For the text-containing cell, return its midpoint in (X, Y) coordinate format. 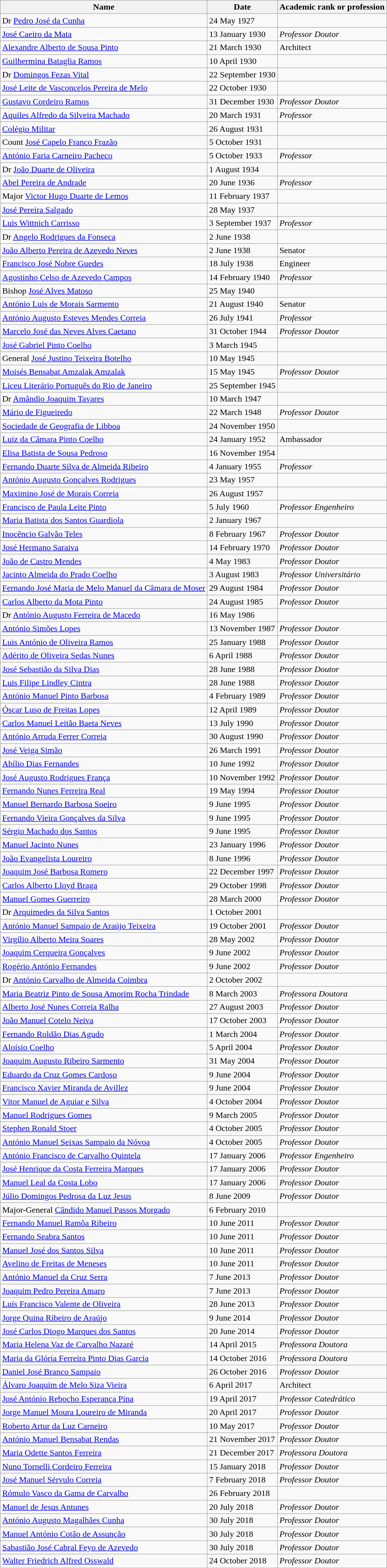
José Leite de Vasconcelos Pereira de Melo (104, 88)
José Carlos Diogo Marques dos Santos (104, 1331)
Dr António Carvalho de Almeida Coimbra (104, 980)
Vitor Manuel de Aguiar e Silva (104, 1102)
Álvaro Joaquim de Melo Siza Vieira (104, 1385)
14 October 2016 (242, 1358)
José Caeiro da Mata (104, 34)
José Sebastião da Silva Dias (104, 669)
Bishop José Alves Matoso (104, 291)
General José Justino Teixeira Botelho (104, 358)
20 June 2014 (242, 1331)
Roberto Artur da Luz Carneiro (104, 1426)
8 February 1967 (242, 534)
7 February 2018 (242, 1480)
24 January 1952 (242, 439)
Carlos Manuel Leitão Baeta Neves (104, 723)
15 January 2018 (242, 1466)
Agostinho Celso de Azevedo Campos (104, 277)
6 February 2010 (242, 1209)
19 May 1994 (242, 791)
Maria Batista dos Santos Guardiola (104, 520)
Manuel de Jesus Antunes (104, 1507)
Luís Francisco Valente de Oliveira (104, 1304)
António Augusto Esteves Mendes Correia (104, 318)
20 April 2017 (242, 1412)
Maria Odette Santos Ferreira (104, 1453)
31 May 2004 (242, 1061)
Mário de Figueiredo (104, 413)
31 December 1930 (242, 102)
27 August 2003 (242, 1007)
Adérito de Oliveira Sedas Nunes (104, 656)
Academic rank or profession (332, 7)
Dr Arquimedes da Silva Santos (104, 912)
21 August 1940 (242, 304)
Abílio Dias Fernandes (104, 764)
Dr Amândio Joaquim Tavares (104, 399)
22 October 1930 (242, 88)
Abel Pereira de Andrade (104, 183)
Nuno Tornelli Cordeiro Ferreira (104, 1466)
13 January 1930 (242, 34)
Marcelo José das Neves Alves Caetano (104, 331)
14 April 2015 (242, 1345)
29 August 1984 (242, 588)
8 June 2009 (242, 1196)
Stephen Ronald Stoer (104, 1129)
4 October 2004 (242, 1102)
Manuel Bernardo Barbosa Soeiro (104, 804)
António Arruda Ferrer Correia (104, 737)
António Manuel Pinto Barbosa (104, 696)
31 October 1944 (242, 331)
25 September 1945 (242, 385)
10 April 1930 (242, 61)
Maximino José de Morais Correia (104, 493)
5 April 2004 (242, 1048)
Sérgio Machado dos Santos (104, 831)
Liceu Literário Português do Rio de Janeiro (104, 385)
Maria da Glória Ferreira Pinto Dias Garcia (104, 1358)
4 January 1955 (242, 466)
Sabastião José Cabral Feyo de Azevedo (104, 1547)
24 May 1927 (242, 21)
Daniel José Branco Sampaio (104, 1372)
6 April 2017 (242, 1385)
Júlio Domingos Pedrosa da Luz Jesus (104, 1196)
Dr Pedro José da Cunha (104, 21)
1 March 2004 (242, 1034)
Aloísio Coelho (104, 1048)
Aquiles Alfredo da Silveira Machado (104, 115)
José António Rebocho Esperança Pina (104, 1399)
Fernando Duarte Silva de Almeida Ribeiro (104, 466)
10 June 1992 (242, 764)
Luis Filipe Lindley Cintra (104, 683)
8 March 2003 (242, 993)
José Veiga Simão (104, 750)
8 June 1996 (242, 858)
Professor Universitário (332, 574)
18 July 1938 (242, 264)
José Manuel Sérvulo Correia (104, 1480)
Manuel José dos Santos Silva (104, 1250)
Avelino de Freitas de Meneses (104, 1264)
24 October 2018 (242, 1561)
Gustavo Cordeiro Ramos (104, 102)
26 February 2018 (242, 1493)
2 October 2002 (242, 980)
Dr João Duarte de Oliveira (104, 169)
22 March 1948 (242, 413)
Moisés Bensabat Amzalak Amzalak (104, 372)
Eduardo da Cruz Gomes Cardoso (104, 1075)
José Henrique da Costa Ferreira Marques (104, 1169)
Major-General Cândido Manuel Passos Morgado (104, 1209)
25 January 1988 (242, 642)
28 June 2013 (242, 1304)
Maria Beatriz Pinto de Sousa Amorim Rocha Trindade (104, 993)
Carlos Alberto Lloyd Braga (104, 885)
Joaquim Cerqueira Gonçalves (104, 953)
24 November 1950 (242, 426)
22 December 1997 (242, 872)
16 May 1986 (242, 615)
4 February 1989 (242, 696)
Colégio Militar (104, 129)
Fernando Seabra Santos (104, 1236)
João Alberto Pereira de Azevedo Neves (104, 250)
26 August 1931 (242, 129)
Fernando Manuel Ramôa Ribeiro (104, 1223)
9 June 2014 (242, 1318)
5 July 1960 (242, 507)
Dr António Augusto Ferreira de Macedo (104, 615)
Date (242, 7)
24 August 1985 (242, 602)
26 March 1991 (242, 750)
Rómulo Vasco da Gama de Carvalho (104, 1493)
15 May 1945 (242, 372)
Inocêncio Galvão Teles (104, 534)
2 January 1967 (242, 520)
Alberto José Nunes Correia Ralha (104, 1007)
Alexandre Alberto de Sousa Pinto (104, 48)
26 July 1941 (242, 318)
Maria Helena Vaz de Carvalho Nazaré (104, 1345)
João Evangelista Loureiro (104, 858)
21 November 2017 (242, 1439)
Major Victor Hugo Duarte de Lemos (104, 196)
1 August 1934 (242, 169)
16 November 1954 (242, 453)
Manuel Leal da Costa Lobo (104, 1182)
4 May 1983 (242, 561)
20 March 1931 (242, 115)
28 May 2002 (242, 939)
13 November 1987 (242, 629)
António Francisco de Carvalho Quintela (104, 1155)
José Hermano Saraiva (104, 547)
5 October 1931 (242, 142)
Luis António de Oliveira Ramos (104, 642)
14 February 1970 (242, 547)
Fernando José Maria de Melo Manuel da Câmara de Moser (104, 588)
António Manuel da Cruz Serra (104, 1277)
Joaquim José Barbosa Romero (104, 872)
António Manuel Seixas Sampaio da Nóvoa (104, 1142)
22 September 1930 (242, 75)
Dr Domingos Fezas Vital (104, 75)
Elisa Batista de Sousa Pedroso (104, 453)
Francisco José Nobre Guedes (104, 264)
Joaquim Augusto Ribeiro Sarmento (104, 1061)
António Manuel Bensabat Rendas (104, 1439)
Sociedade de Geografia de Libboa (104, 426)
Francisco Xavier Miranda de Avillez (104, 1088)
29 October 1998 (242, 885)
1 October 2001 (242, 912)
Joaquim Pedro Pereira Amaro (104, 1291)
António Augusto Gonçalves Rodrigues (104, 480)
João Manuel Cotelo Neiva (104, 1020)
António Manuel Sampaio de Araújo Teixeira (104, 926)
12 April 1989 (242, 710)
10 May 2017 (242, 1426)
25 May 1940 (242, 291)
Luis Wittnich Carrisso (104, 223)
20 June 1936 (242, 183)
21 March 1930 (242, 48)
Engineer (332, 264)
Manuel Rodrigues Gomes (104, 1115)
Fernando Nunes Ferreira Real (104, 791)
19 April 2017 (242, 1399)
Luiz da Câmara Pinto Coelho (104, 439)
30 August 1990 (242, 737)
26 October 2016 (242, 1372)
Virgílio Alberto Meira Soares (104, 939)
Ambassador (332, 439)
Dr Angelo Rodrigues da Fonseca (104, 237)
Jorge Manuel Moura Loureiro de Miranda (104, 1412)
5 October 1933 (242, 155)
23 May 1957 (242, 480)
José Pereira Salgado (104, 210)
10 May 1945 (242, 358)
28 March 2000 (242, 899)
João de Castro Mendes (104, 561)
3 September 1937 (242, 223)
6 April 1988 (242, 656)
Professor Catedrático (332, 1399)
3 March 1945 (242, 345)
19 October 2001 (242, 926)
Óscar Luso de Freitas Lopes (104, 710)
José Augusto Rodrigues França (104, 777)
Rogério António Fernandes (104, 966)
Guilhermina Bataglia Ramos (104, 61)
11 February 1937 (242, 196)
José Gabriel Pinto Coelho (104, 345)
Fernando Roldão Dias Agudo (104, 1034)
23 January 1996 (242, 845)
26 August 1957 (242, 493)
Carlos Alberto da Mota Pinto (104, 602)
17 October 2003 (242, 1020)
21 December 2017 (242, 1453)
António Simões Lopes (104, 629)
Walter Friedrich Alfred Osswald (104, 1561)
Count José Capelo Franco Frazão (104, 142)
Manuel Jacinto Nunes (104, 845)
9 March 2005 (242, 1115)
António Augusto Magalhães Cunha (104, 1520)
Manuel António Cotão de Assunção (104, 1534)
10 March 1947 (242, 399)
10 November 1992 (242, 777)
Jorge Quina Ribeiro de Araújo (104, 1318)
Francisco de Paula Leite Pinto (104, 507)
Manuel Gomes Guerreiro (104, 899)
28 May 1937 (242, 210)
Name (104, 7)
Jacinto Almeida do Prado Coelho (104, 574)
3 August 1983 (242, 574)
António Luis de Morais Sarmento (104, 304)
13 July 1990 (242, 723)
António Faria Carneiro Pacheco (104, 155)
20 July 2018 (242, 1507)
Fernando Vieira Gonçalves da Silva (104, 818)
14 February 1940 (242, 277)
